For the text-containing cell, return its midpoint in (x, y) coordinate format. 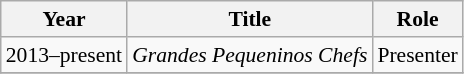
Role (417, 19)
Title (250, 19)
Year (64, 19)
Presenter (417, 55)
2013–present (64, 55)
Grandes Pequeninos Chefs (250, 55)
